Locate the cell with the specified text and output its [X, Y] center coordinate. 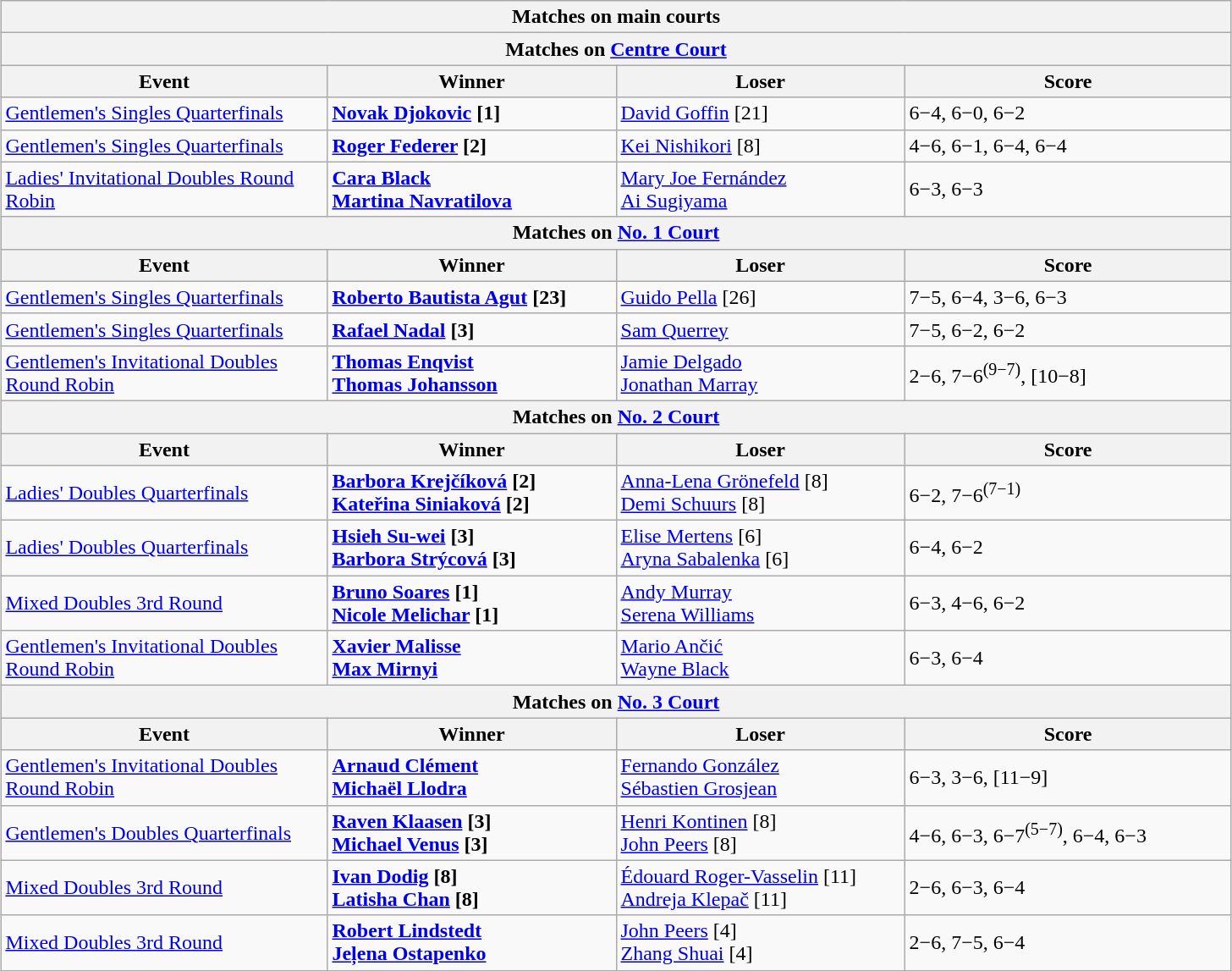
Bruno Soares [1] Nicole Melichar [1] [472, 603]
2−6, 7−6(9−7), [10−8] [1068, 372]
7−5, 6−2, 6−2 [1068, 329]
Fernando González Sébastien Grosjean [760, 777]
7−5, 6−4, 3−6, 6−3 [1068, 297]
6−3, 4−6, 6−2 [1068, 603]
Robert Lindstedt Jeļena Ostapenko [472, 943]
Matches on No. 2 Court [616, 417]
Henri Kontinen [8] John Peers [8] [760, 833]
Rafael Nadal [3] [472, 329]
Matches on main courts [616, 17]
Raven Klaasen [3] Michael Venus [3] [472, 833]
Matches on No. 3 Court [616, 702]
Novak Djokovic [1] [472, 113]
6−2, 7−6(7−1) [1068, 493]
Mario Ančić Wayne Black [760, 659]
6−3, 6−3 [1068, 190]
Guido Pella [26] [760, 297]
Matches on No. 1 Court [616, 233]
6−3, 6−4 [1068, 659]
Cara Black Martina Navratilova [472, 190]
Sam Querrey [760, 329]
4−6, 6−1, 6−4, 6−4 [1068, 146]
Ladies' Invitational Doubles Round Robin [164, 190]
Thomas Enqvist Thomas Johansson [472, 372]
Elise Mertens [6] Aryna Sabalenka [6] [760, 549]
Ivan Dodig [8] Latisha Chan [8] [472, 887]
Édouard Roger-Vasselin [11] Andreja Klepač [11] [760, 887]
Jamie Delgado Jonathan Marray [760, 372]
John Peers [4] Zhang Shuai [4] [760, 943]
Matches on Centre Court [616, 49]
Roberto Bautista Agut [23] [472, 297]
Arnaud Clément Michaël Llodra [472, 777]
Barbora Krejčíková [2] Kateřina Siniaková [2] [472, 493]
Kei Nishikori [8] [760, 146]
Andy Murray Serena Williams [760, 603]
Roger Federer [2] [472, 146]
Xavier Malisse Max Mirnyi [472, 659]
6−4, 6−0, 6−2 [1068, 113]
Hsieh Su-wei [3] Barbora Strýcová [3] [472, 549]
David Goffin [21] [760, 113]
Anna-Lena Grönefeld [8] Demi Schuurs [8] [760, 493]
6−4, 6−2 [1068, 549]
Gentlemen's Doubles Quarterfinals [164, 833]
2−6, 7−5, 6−4 [1068, 943]
Mary Joe Fernández Ai Sugiyama [760, 190]
2−6, 6−3, 6−4 [1068, 887]
4−6, 6−3, 6−7(5−7), 6−4, 6−3 [1068, 833]
6−3, 3−6, [11−9] [1068, 777]
